Capture the cell that displays the provided text and extract its (x, y) central coordinate. 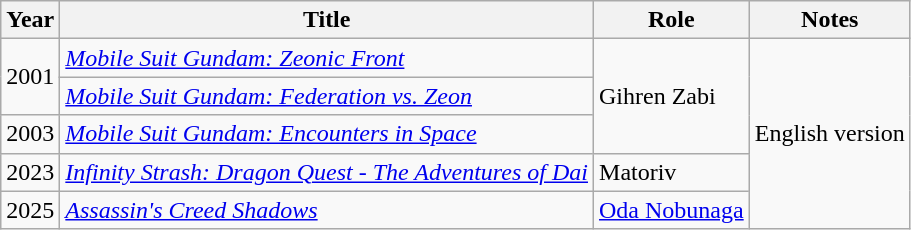
Year (30, 20)
Notes (830, 20)
2025 (30, 210)
2003 (30, 134)
Title (327, 20)
Assassin's Creed Shadows (327, 210)
Gihren Zabi (672, 96)
Mobile Suit Gundam: Encounters in Space (327, 134)
Mobile Suit Gundam: Federation vs. Zeon (327, 96)
Matoriv (672, 172)
Infinity Strash: Dragon Quest - The Adventures of Dai (327, 172)
Mobile Suit Gundam: Zeonic Front (327, 58)
2023 (30, 172)
2001 (30, 77)
English version (830, 134)
Role (672, 20)
Oda Nobunaga (672, 210)
